Locate the cell with the specified text and output its (x, y) center coordinate. 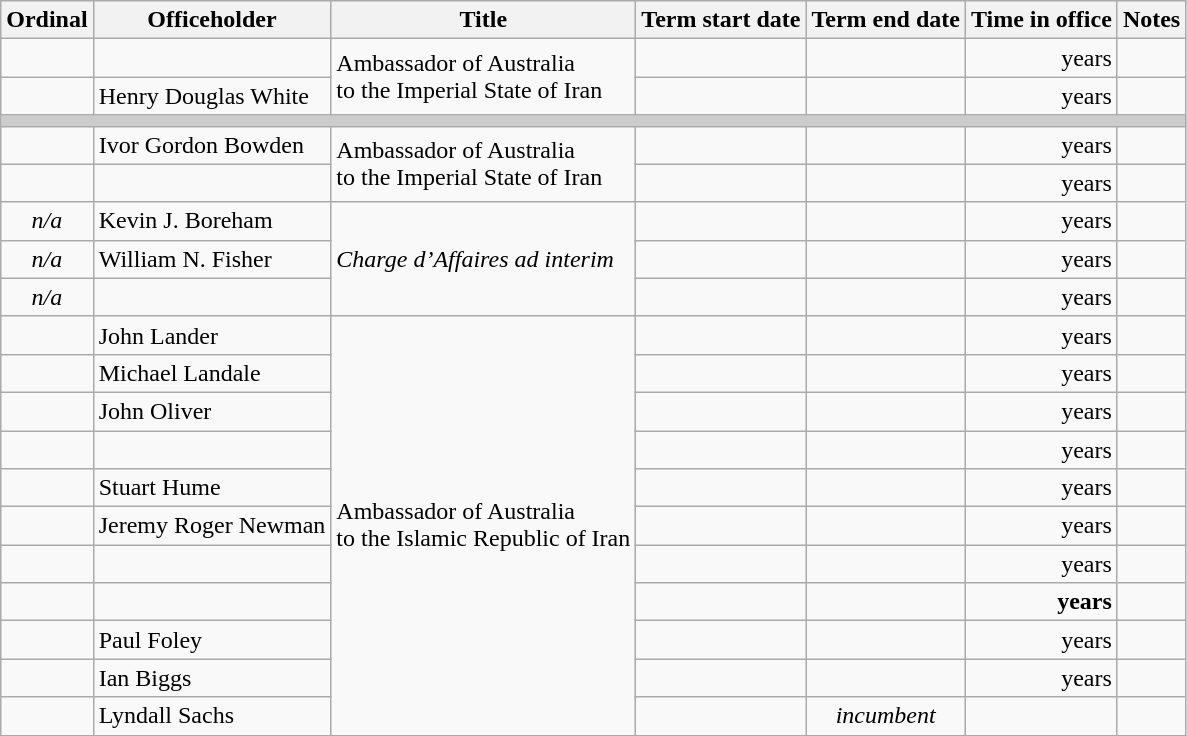
incumbent (886, 716)
Ordinal (47, 20)
Michael Landale (212, 373)
Ivor Gordon Bowden (212, 145)
Ambassador of Australiato the Islamic Republic of Iran (484, 526)
Kevin J. Boreham (212, 221)
Stuart Hume (212, 488)
Title (484, 20)
Time in office (1041, 20)
Paul Foley (212, 640)
Lyndall Sachs (212, 716)
Notes (1151, 20)
Charge d’Affaires ad interim (484, 259)
John Lander (212, 335)
Term start date (721, 20)
Ian Biggs (212, 678)
Jeremy Roger Newman (212, 526)
Henry Douglas White (212, 96)
Term end date (886, 20)
John Oliver (212, 411)
Officeholder (212, 20)
William N. Fisher (212, 259)
